Extract the (X, Y) coordinate from the center of the cell holding the provided text.  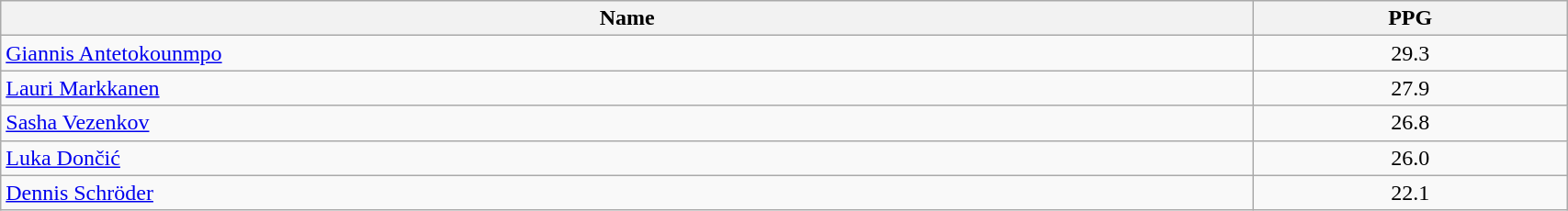
26.8 (1411, 123)
26.0 (1411, 158)
29.3 (1411, 53)
PPG (1411, 18)
Giannis Antetokounmpo (627, 53)
Dennis Schröder (627, 193)
Name (627, 18)
Sasha Vezenkov (627, 123)
22.1 (1411, 193)
27.9 (1411, 88)
Luka Dončić (627, 158)
Lauri Markkanen (627, 88)
